Extract the (X, Y) coordinate from the center of the cell holding the provided text.  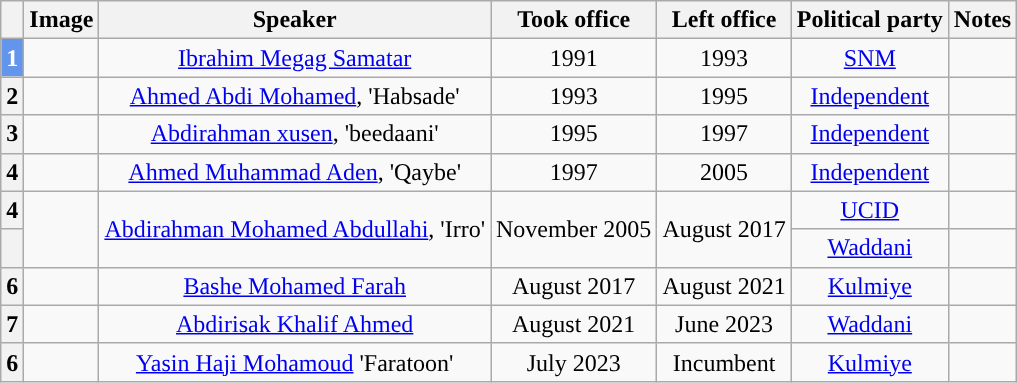
Image (62, 20)
Abdirahman xusen, 'beedaani' (295, 134)
Took office (573, 20)
2 (12, 96)
UCID (870, 210)
Bashe Mohamed Farah (295, 286)
November 2005 (573, 229)
Incumbent (724, 362)
Abdirahman Mohamed Abdullahi, 'Irro' (295, 229)
Yasin Haji Mohamoud 'Faratoon' (295, 362)
Ahmed Muhammad Aden, 'Qaybe' (295, 172)
Ahmed Abdi Mohamed, 'Habsade' (295, 96)
Abdirisak Khalif Ahmed (295, 324)
3 (12, 134)
Political party (870, 20)
Ibrahim Megag Samatar (295, 58)
1 (12, 58)
Left office (724, 20)
Notes (982, 20)
June 2023 (724, 324)
July 2023 (573, 362)
7 (12, 324)
1991 (573, 58)
Speaker (295, 20)
SNM (870, 58)
2005 (724, 172)
